Determine the (x, y) coordinate at the center of the cell enclosing the given text.  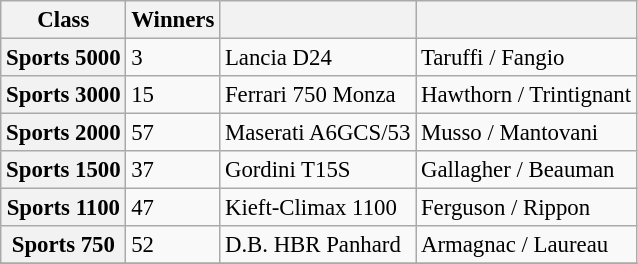
57 (173, 133)
Class (64, 20)
Armagnac / Laureau (526, 245)
Sports 1100 (64, 208)
Sports 5000 (64, 58)
D.B. HBR Panhard (318, 245)
Ferrari 750 Monza (318, 95)
Sports 750 (64, 245)
Gallagher / Beauman (526, 170)
Winners (173, 20)
Sports 2000 (64, 133)
Ferguson / Rippon (526, 208)
Hawthorn / Trintignant (526, 95)
47 (173, 208)
Musso / Mantovani (526, 133)
Maserati A6GCS/53 (318, 133)
3 (173, 58)
52 (173, 245)
Sports 1500 (64, 170)
Sports 3000 (64, 95)
Gordini T15S (318, 170)
Lancia D24 (318, 58)
37 (173, 170)
Kieft-Climax 1100 (318, 208)
Taruffi / Fangio (526, 58)
15 (173, 95)
